From the cell containing the given text, extract its center point as [x, y] coordinate. 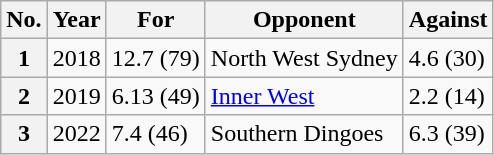
Inner West [304, 96]
Southern Dingoes [304, 134]
2018 [76, 58]
1 [24, 58]
7.4 (46) [156, 134]
6.3 (39) [448, 134]
North West Sydney [304, 58]
For [156, 20]
12.7 (79) [156, 58]
6.13 (49) [156, 96]
2022 [76, 134]
4.6 (30) [448, 58]
Opponent [304, 20]
2019 [76, 96]
3 [24, 134]
Against [448, 20]
2.2 (14) [448, 96]
No. [24, 20]
Year [76, 20]
2 [24, 96]
